Determine the (X, Y) coordinate at the center of the cell enclosing the given text.  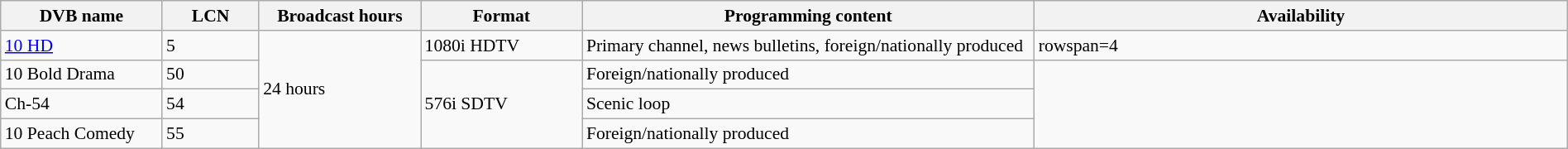
Primary channel, news bulletins, foreign/nationally produced (809, 46)
Scenic loop (809, 104)
10 HD (81, 46)
Programming content (809, 16)
10 Bold Drama (81, 74)
Broadcast hours (339, 16)
10 Peach Comedy (81, 134)
DVB name (81, 16)
Format (501, 16)
54 (210, 104)
24 hours (339, 89)
576i SDTV (501, 104)
1080i HDTV (501, 46)
5 (210, 46)
55 (210, 134)
Availability (1302, 16)
LCN (210, 16)
Ch-54 (81, 104)
rowspan=4 (1302, 46)
50 (210, 74)
